Locate the cell with the specified text and output its (X, Y) center coordinate. 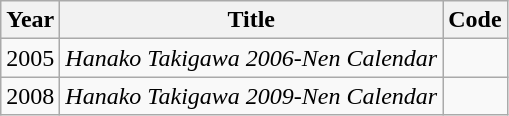
Title (252, 20)
2005 (30, 58)
Code (475, 20)
Hanako Takigawa 2006-Nen Calendar (252, 58)
Year (30, 20)
2008 (30, 96)
Hanako Takigawa 2009-Nen Calendar (252, 96)
